For the text-containing cell, return its midpoint in [x, y] coordinate format. 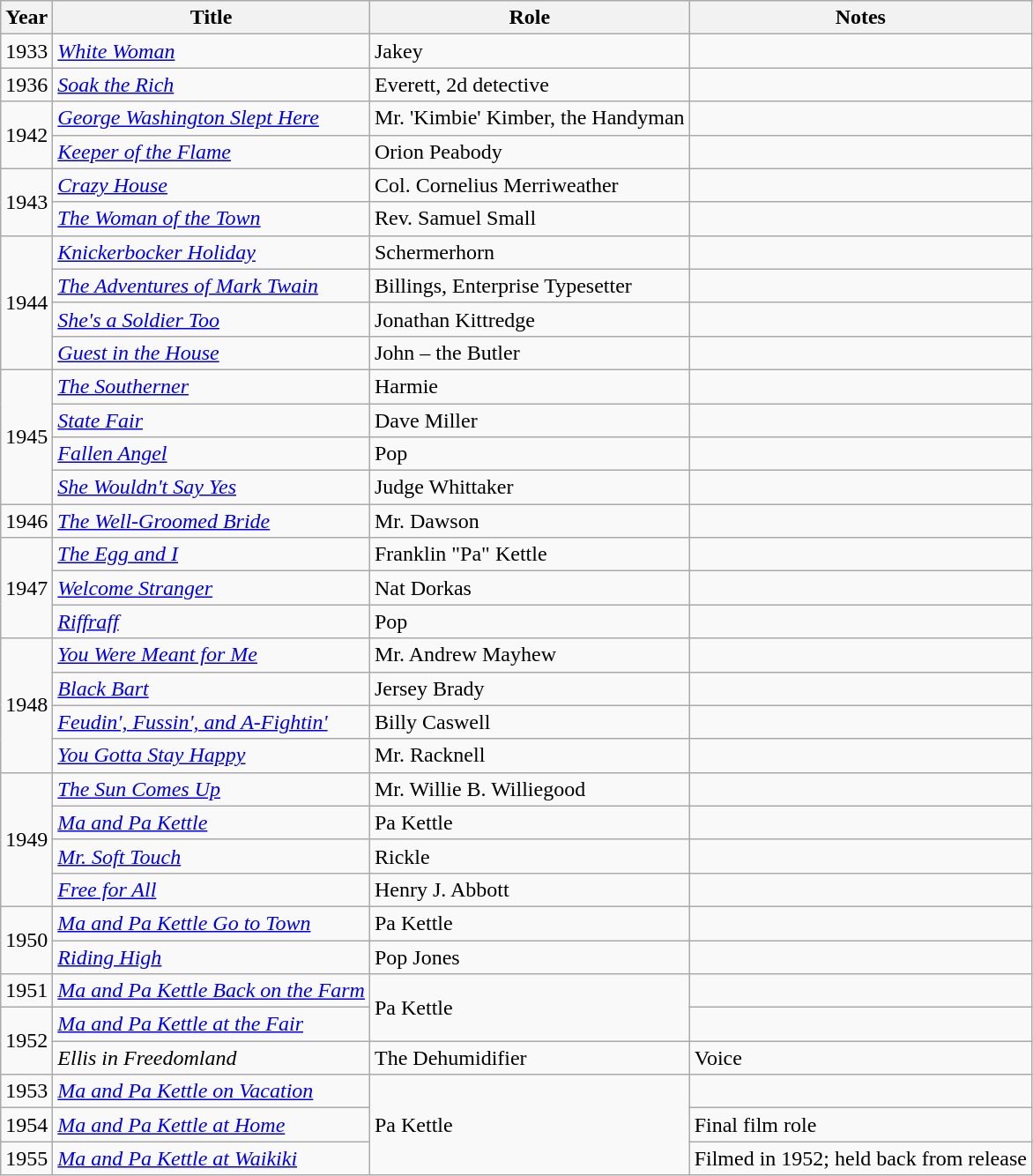
Fallen Angel [212, 454]
Final film role [860, 1125]
Col. Cornelius Merriweather [529, 185]
Riffraff [212, 621]
George Washington Slept Here [212, 118]
Crazy House [212, 185]
Mr. Andrew Mayhew [529, 655]
Harmie [529, 386]
Role [529, 18]
Ma and Pa Kettle Back on the Farm [212, 991]
Jersey Brady [529, 688]
Dave Miller [529, 421]
Black Bart [212, 688]
Ma and Pa Kettle Go to Town [212, 923]
Ma and Pa Kettle on Vacation [212, 1091]
She's a Soldier Too [212, 319]
Orion Peabody [529, 152]
The Dehumidifier [529, 1058]
Welcome Stranger [212, 588]
Henry J. Abbott [529, 889]
Keeper of the Flame [212, 152]
1944 [26, 302]
White Woman [212, 51]
You Gotta Stay Happy [212, 755]
1954 [26, 1125]
1953 [26, 1091]
Rickle [529, 856]
Mr. 'Kimbie' Kimber, the Handyman [529, 118]
Guest in the House [212, 353]
Judge Whittaker [529, 488]
The Adventures of Mark Twain [212, 286]
The Woman of the Town [212, 219]
1946 [26, 521]
1952 [26, 1041]
The Well-Groomed Bride [212, 521]
Pop Jones [529, 956]
1933 [26, 51]
Notes [860, 18]
The Sun Comes Up [212, 789]
Rev. Samuel Small [529, 219]
1950 [26, 940]
1947 [26, 588]
Mr. Dawson [529, 521]
Soak the Rich [212, 85]
State Fair [212, 421]
John – the Butler [529, 353]
You Were Meant for Me [212, 655]
Franklin "Pa" Kettle [529, 555]
1943 [26, 202]
1936 [26, 85]
1949 [26, 839]
Ma and Pa Kettle at Home [212, 1125]
Everett, 2d detective [529, 85]
1951 [26, 991]
Riding High [212, 956]
Title [212, 18]
Mr. Willie B. Williegood [529, 789]
1945 [26, 436]
Billy Caswell [529, 722]
Jonathan Kittredge [529, 319]
Ma and Pa Kettle [212, 822]
Ellis in Freedomland [212, 1058]
Ma and Pa Kettle at Waikiki [212, 1158]
Knickerbocker Holiday [212, 252]
Nat Dorkas [529, 588]
Ma and Pa Kettle at the Fair [212, 1024]
Filmed in 1952; held back from release [860, 1158]
The Southerner [212, 386]
Feudin', Fussin', and A-Fightin' [212, 722]
She Wouldn't Say Yes [212, 488]
Jakey [529, 51]
Mr. Soft Touch [212, 856]
Billings, Enterprise Typesetter [529, 286]
Free for All [212, 889]
Year [26, 18]
Voice [860, 1058]
1948 [26, 705]
1942 [26, 135]
The Egg and I [212, 555]
Mr. Racknell [529, 755]
Schermerhorn [529, 252]
1955 [26, 1158]
